Extract the (x, y) coordinate from the center of the cell holding the provided text.  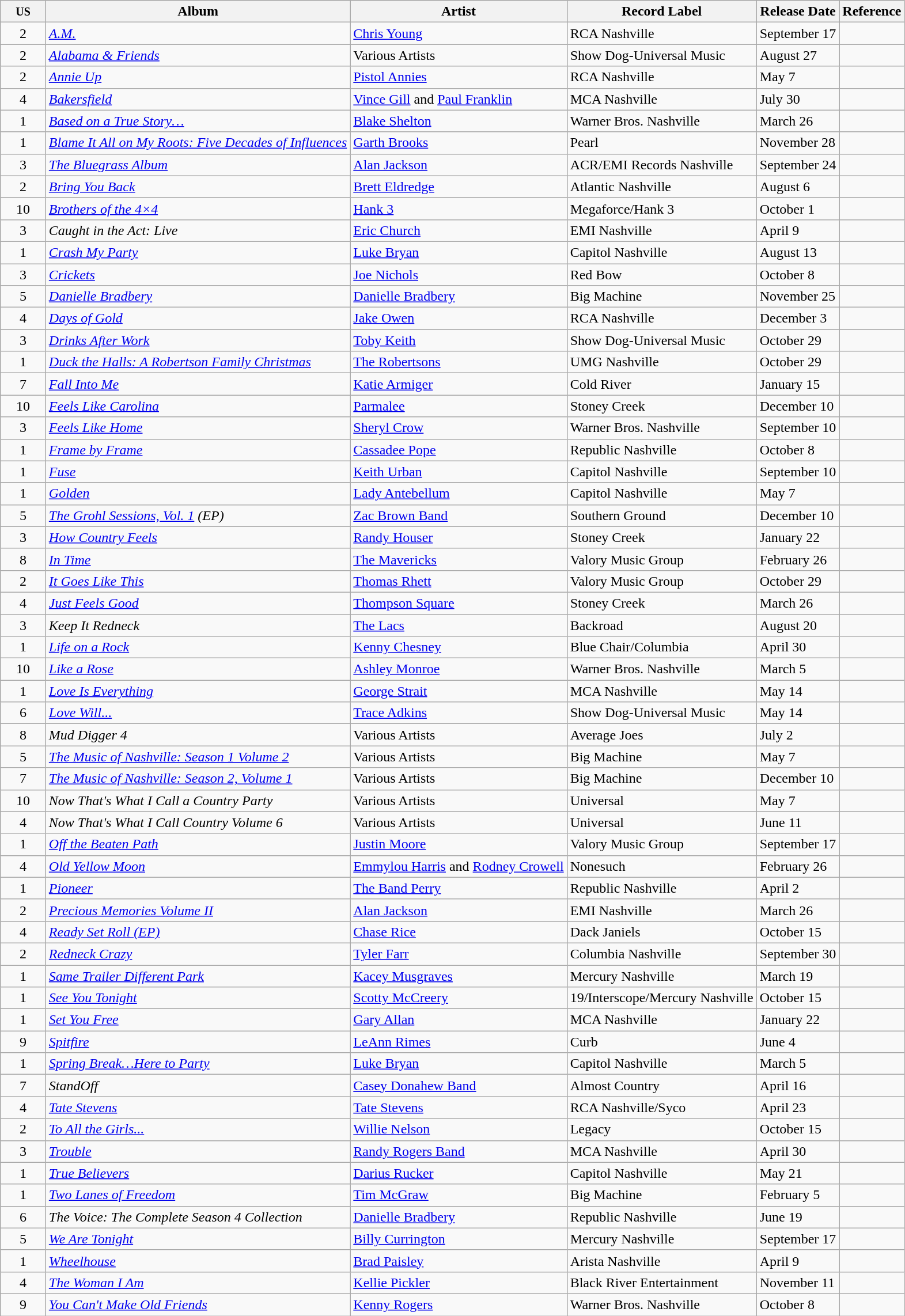
Thompson Square (459, 603)
October 1 (798, 208)
Feels Like Carolina (198, 406)
Kellie Pickler (459, 1283)
UMG Nashville (661, 362)
The Music of Nashville: Season 1 Volume 2 (198, 757)
Fuse (198, 472)
Brad Paisley (459, 1261)
Eric Church (459, 230)
Wheelhouse (198, 1261)
Megaforce/Hank 3 (661, 208)
August 27 (798, 55)
Keith Urban (459, 472)
Justin Moore (459, 844)
Album (198, 12)
June 11 (798, 822)
Red Bow (661, 275)
March 19 (798, 976)
Frame by Frame (198, 450)
Blake Shelton (459, 121)
Ready Set Roll (EP) (198, 932)
Parmalee (459, 406)
April 16 (798, 1086)
The Bluegrass Album (198, 165)
Redneck Crazy (198, 954)
Off the Beaten Path (198, 844)
Same Trailer Different Park (198, 976)
The Mavericks (459, 559)
Scotty McCreery (459, 998)
It Goes Like This (198, 581)
Columbia Nashville (661, 954)
Kacey Musgraves (459, 976)
The Voice: The Complete Season 4 Collection (198, 1217)
US (23, 12)
July 2 (798, 735)
In Time (198, 559)
Trace Adkins (459, 713)
Duck the Halls: A Robertson Family Christmas (198, 362)
June 19 (798, 1217)
ACR/EMI Records Nashville (661, 165)
The Grohl Sessions, Vol. 1 (EP) (198, 515)
George Strait (459, 691)
November 28 (798, 143)
True Believers (198, 1173)
Caught in the Act: Live (198, 230)
Mud Digger 4 (198, 735)
Alabama & Friends (198, 55)
Precious Memories Volume II (198, 910)
Like a Rose (198, 669)
StandOff (198, 1086)
Tyler Farr (459, 954)
Two Lanes of Freedom (198, 1195)
Arista Nashville (661, 1261)
August 13 (798, 252)
Brothers of the 4×4 (198, 208)
Feels Like Home (198, 428)
Randy Houser (459, 537)
Curb (661, 1042)
February 5 (798, 1195)
Now That's What I Call Country Volume 6 (198, 822)
RCA Nashville/Syco (661, 1108)
Randy Rogers Band (459, 1151)
Reference (872, 12)
Blame It All on My Roots: Five Decades of Influences (198, 143)
Black River Entertainment (661, 1283)
A.M. (198, 33)
July 30 (798, 99)
Almost Country (661, 1086)
Crash My Party (198, 252)
Bakersfield (198, 99)
Jake Owen (459, 318)
May 21 (798, 1173)
Pioneer (198, 888)
Tim McGraw (459, 1195)
The Robertsons (459, 362)
Kenny Rogers (459, 1304)
June 4 (798, 1042)
Record Label (661, 12)
Gary Allan (459, 1020)
Willie Nelson (459, 1129)
Zac Brown Band (459, 515)
We Are Tonight (198, 1239)
Sheryl Crow (459, 428)
The Band Perry (459, 888)
Release Date (798, 12)
Katie Armiger (459, 384)
Thomas Rhett (459, 581)
Artist (459, 12)
Bring You Back (198, 187)
Just Feels Good (198, 603)
Legacy (661, 1129)
November 11 (798, 1283)
Casey Donahew Band (459, 1086)
Southern Ground (661, 515)
The Music of Nashville: Season 2, Volume 1 (198, 779)
Annie Up (198, 77)
August 20 (798, 625)
Garth Brooks (459, 143)
Kenny Chesney (459, 647)
Cassadee Pope (459, 450)
Life on a Rock (198, 647)
Average Joes (661, 735)
See You Tonight (198, 998)
Chris Young (459, 33)
Crickets (198, 275)
The Woman I Am (198, 1283)
Golden (198, 494)
Blue Chair/Columbia (661, 647)
Based on a True Story… (198, 121)
Love Will... (198, 713)
August 6 (798, 187)
Darius Rucker (459, 1173)
The Lacs (459, 625)
Billy Currington (459, 1239)
Vince Gill and Paul Franklin (459, 99)
Keep It Redneck (198, 625)
Nonesuch (661, 866)
Spitfire (198, 1042)
How Country Feels (198, 537)
LeAnn Rimes (459, 1042)
Cold River (661, 384)
April 23 (798, 1108)
November 25 (798, 297)
Backroad (661, 625)
Spring Break…Here to Party (198, 1064)
Drinks After Work (198, 340)
September 24 (798, 165)
You Can't Make Old Friends (198, 1304)
December 3 (798, 318)
Brett Eldredge (459, 187)
Joe Nichols (459, 275)
Fall Into Me (198, 384)
Set You Free (198, 1020)
Ashley Monroe (459, 669)
Emmylou Harris and Rodney Crowell (459, 866)
Pearl (661, 143)
Days of Gold (198, 318)
Pistol Annies (459, 77)
Dack Janiels (661, 932)
Hank 3 (459, 208)
Chase Rice (459, 932)
19/Interscope/Mercury Nashville (661, 998)
Atlantic Nashville (661, 187)
Love Is Everything (198, 691)
September 30 (798, 954)
To All the Girls... (198, 1129)
April 2 (798, 888)
January 15 (798, 384)
Old Yellow Moon (198, 866)
Toby Keith (459, 340)
Now That's What I Call a Country Party (198, 801)
Lady Antebellum (459, 494)
Trouble (198, 1151)
